Return (X, Y) of the center of cell containing provided text 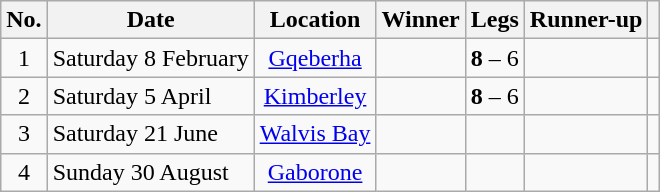
Legs (494, 20)
1 (24, 58)
No. (24, 20)
2 (24, 96)
3 (24, 134)
Gqeberha (315, 58)
Kimberley (315, 96)
Sunday 30 August (150, 172)
Walvis Bay (315, 134)
Runner-up (586, 20)
Saturday 5 April (150, 96)
Location (315, 20)
Saturday 8 February (150, 58)
Saturday 21 June (150, 134)
4 (24, 172)
Gaborone (315, 172)
Date (150, 20)
Winner (420, 20)
